Provide the (x, y) coordinate of the cell's center where the given text is located.  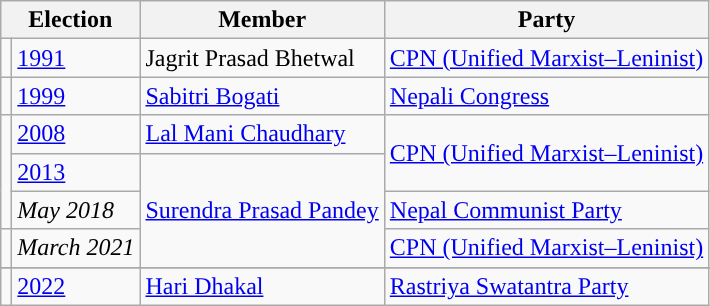
1999 (76, 96)
Member (262, 20)
Rastriya Swatantra Party (546, 286)
Sabitri Bogati (262, 96)
Nepal Communist Party (546, 210)
Lal Mani Chaudhary (262, 134)
Hari Dhakal (262, 286)
Jagrit Prasad Bhetwal (262, 58)
Party (546, 20)
May 2018 (76, 210)
1991 (76, 58)
March 2021 (76, 248)
Surendra Prasad Pandey (262, 210)
2022 (76, 286)
Nepali Congress (546, 96)
2013 (76, 172)
2008 (76, 134)
Election (70, 20)
